Determine the [x, y] coordinate at the center of the cell enclosing the given text.  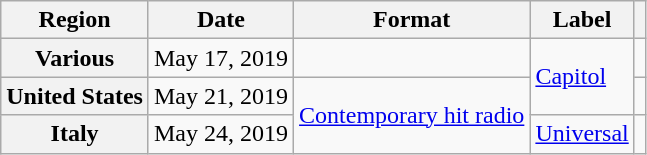
May 21, 2019 [220, 96]
Contemporary hit radio [412, 115]
Label [582, 20]
Various [75, 58]
Date [220, 20]
Universal [582, 134]
Format [412, 20]
May 24, 2019 [220, 134]
May 17, 2019 [220, 58]
United States [75, 96]
Region [75, 20]
Italy [75, 134]
Capitol [582, 77]
